Scan for the cell matching the given text and deliver its (X, Y) coordinate at center. 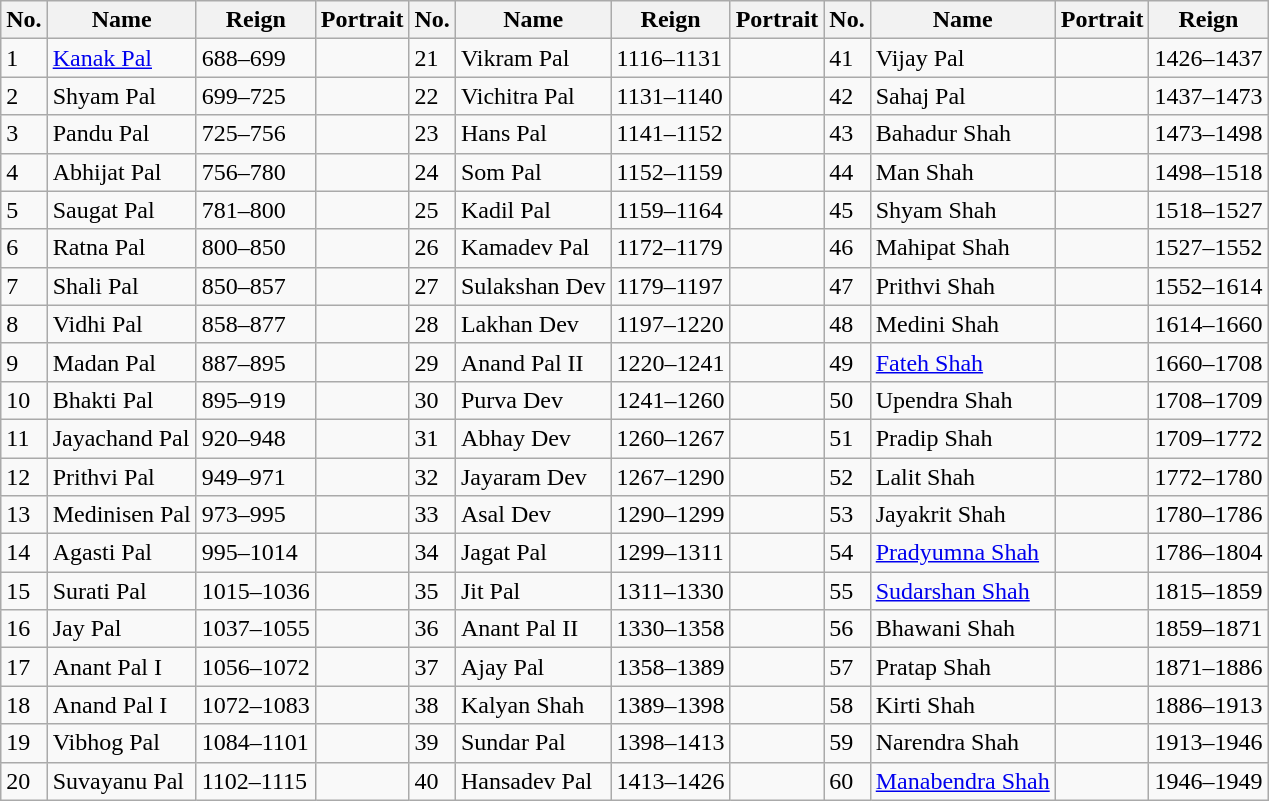
Saugat Pal (122, 210)
Asal Dev (533, 515)
Sahaj Pal (962, 96)
1946–1949 (1208, 781)
Upendra Shah (962, 400)
9 (24, 362)
1299–1311 (670, 553)
1267–1290 (670, 477)
48 (847, 324)
1473–1498 (1208, 134)
1311–1330 (670, 591)
781–800 (256, 210)
1241–1260 (670, 400)
6 (24, 248)
Shali Pal (122, 286)
Ajay Pal (533, 667)
Narendra Shah (962, 743)
Man Shah (962, 172)
699–725 (256, 96)
1072–1083 (256, 705)
42 (847, 96)
1786–1804 (1208, 553)
858–877 (256, 324)
1815–1859 (1208, 591)
26 (432, 248)
Anand Pal I (122, 705)
60 (847, 781)
31 (432, 438)
Jayaram Dev (533, 477)
45 (847, 210)
36 (432, 629)
1172–1179 (670, 248)
1179–1197 (670, 286)
1037–1055 (256, 629)
38 (432, 705)
25 (432, 210)
1290–1299 (670, 515)
15 (24, 591)
27 (432, 286)
44 (847, 172)
32 (432, 477)
1518–1527 (1208, 210)
Medini Shah (962, 324)
1141–1152 (670, 134)
Jagat Pal (533, 553)
43 (847, 134)
Abhijat Pal (122, 172)
Anant Pal I (122, 667)
Vibhog Pal (122, 743)
1527–1552 (1208, 248)
Kirti Shah (962, 705)
1056–1072 (256, 667)
1859–1871 (1208, 629)
Hansadev Pal (533, 781)
35 (432, 591)
Madan Pal (122, 362)
1159–1164 (670, 210)
57 (847, 667)
Kanak Pal (122, 58)
50 (847, 400)
22 (432, 96)
725–756 (256, 134)
1772–1780 (1208, 477)
Medinisen Pal (122, 515)
Kadil Pal (533, 210)
16 (24, 629)
Sudarshan Shah (962, 591)
54 (847, 553)
17 (24, 667)
Mahipat Shah (962, 248)
Jit Pal (533, 591)
Lalit Shah (962, 477)
Jay Pal (122, 629)
1780–1786 (1208, 515)
14 (24, 553)
Sulakshan Dev (533, 286)
51 (847, 438)
59 (847, 743)
Lakhan Dev (533, 324)
1260–1267 (670, 438)
40 (432, 781)
1 (24, 58)
1389–1398 (670, 705)
1116–1131 (670, 58)
Sundar Pal (533, 743)
3 (24, 134)
29 (432, 362)
46 (847, 248)
Surati Pal (122, 591)
949–971 (256, 477)
Bhawani Shah (962, 629)
756–780 (256, 172)
1398–1413 (670, 743)
34 (432, 553)
1220–1241 (670, 362)
21 (432, 58)
23 (432, 134)
11 (24, 438)
1197–1220 (670, 324)
52 (847, 477)
Ratna Pal (122, 248)
55 (847, 591)
4 (24, 172)
Jayachand Pal (122, 438)
47 (847, 286)
Prithvi Shah (962, 286)
Bhakti Pal (122, 400)
19 (24, 743)
30 (432, 400)
688–699 (256, 58)
1913–1946 (1208, 743)
Jayakrit Shah (962, 515)
49 (847, 362)
24 (432, 172)
1152–1159 (670, 172)
Suvayanu Pal (122, 781)
1358–1389 (670, 667)
920–948 (256, 438)
41 (847, 58)
Purva Dev (533, 400)
1015–1036 (256, 591)
Manabendra Shah (962, 781)
1084–1101 (256, 743)
Pradyumna Shah (962, 553)
Anand Pal II (533, 362)
1709–1772 (1208, 438)
Bahadur Shah (962, 134)
1871–1886 (1208, 667)
1131–1140 (670, 96)
Pradip Shah (962, 438)
973–995 (256, 515)
39 (432, 743)
Pratap Shah (962, 667)
Shyam Pal (122, 96)
5 (24, 210)
Fateh Shah (962, 362)
1330–1358 (670, 629)
56 (847, 629)
1552–1614 (1208, 286)
Hans Pal (533, 134)
800–850 (256, 248)
10 (24, 400)
995–1014 (256, 553)
1886–1913 (1208, 705)
850–857 (256, 286)
8 (24, 324)
1437–1473 (1208, 96)
1426–1437 (1208, 58)
33 (432, 515)
Vijay Pal (962, 58)
53 (847, 515)
37 (432, 667)
12 (24, 477)
Shyam Shah (962, 210)
20 (24, 781)
58 (847, 705)
Agasti Pal (122, 553)
28 (432, 324)
Vidhi Pal (122, 324)
18 (24, 705)
Vikram Pal (533, 58)
2 (24, 96)
1498–1518 (1208, 172)
Vichitra Pal (533, 96)
1413–1426 (670, 781)
Prithvi Pal (122, 477)
1708–1709 (1208, 400)
1660–1708 (1208, 362)
1614–1660 (1208, 324)
Kalyan Shah (533, 705)
Anant Pal II (533, 629)
Abhay Dev (533, 438)
Som Pal (533, 172)
13 (24, 515)
Pandu Pal (122, 134)
895–919 (256, 400)
1102–1115 (256, 781)
887–895 (256, 362)
7 (24, 286)
Kamadev Pal (533, 248)
